Determine the [X, Y] coordinate at the center of the cell enclosing the given text.  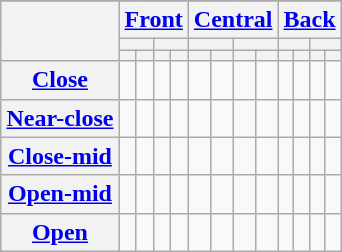
Near-close [60, 118]
Open-mid [60, 194]
Close-mid [60, 156]
Close [60, 80]
Back [310, 20]
Open [60, 232]
Central [233, 20]
Front [154, 20]
